Locate the cell with the specified text and output its [x, y] center coordinate. 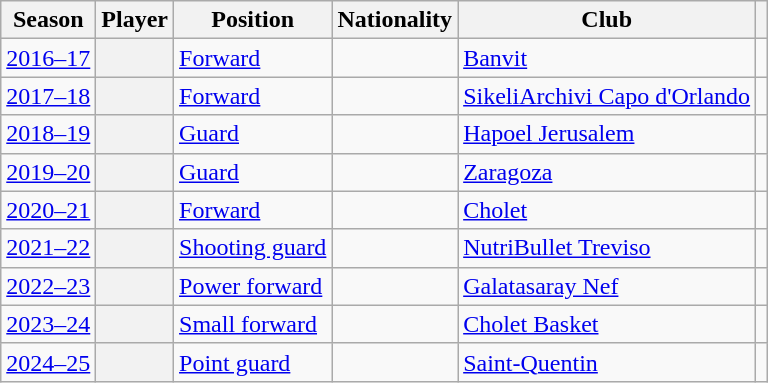
Point guard [253, 362]
2020–21 [48, 210]
Hapoel Jerusalem [607, 134]
Banvit [607, 58]
Player [135, 20]
2022–23 [48, 286]
2017–18 [48, 96]
Power forward [253, 286]
Shooting guard [253, 248]
Saint-Quentin [607, 362]
Zaragoza [607, 172]
SikeliArchivi Capo d'Orlando [607, 96]
Small forward [253, 324]
Season [48, 20]
Position [253, 20]
2016–17 [48, 58]
2021–22 [48, 248]
Club [607, 20]
Galatasaray Nef [607, 286]
2024–25 [48, 362]
NutriBullet Treviso [607, 248]
Nationality [395, 20]
2019–20 [48, 172]
2023–24 [48, 324]
2018–19 [48, 134]
Cholet [607, 210]
Cholet Basket [607, 324]
